For the text-containing cell, return its midpoint in [x, y] coordinate format. 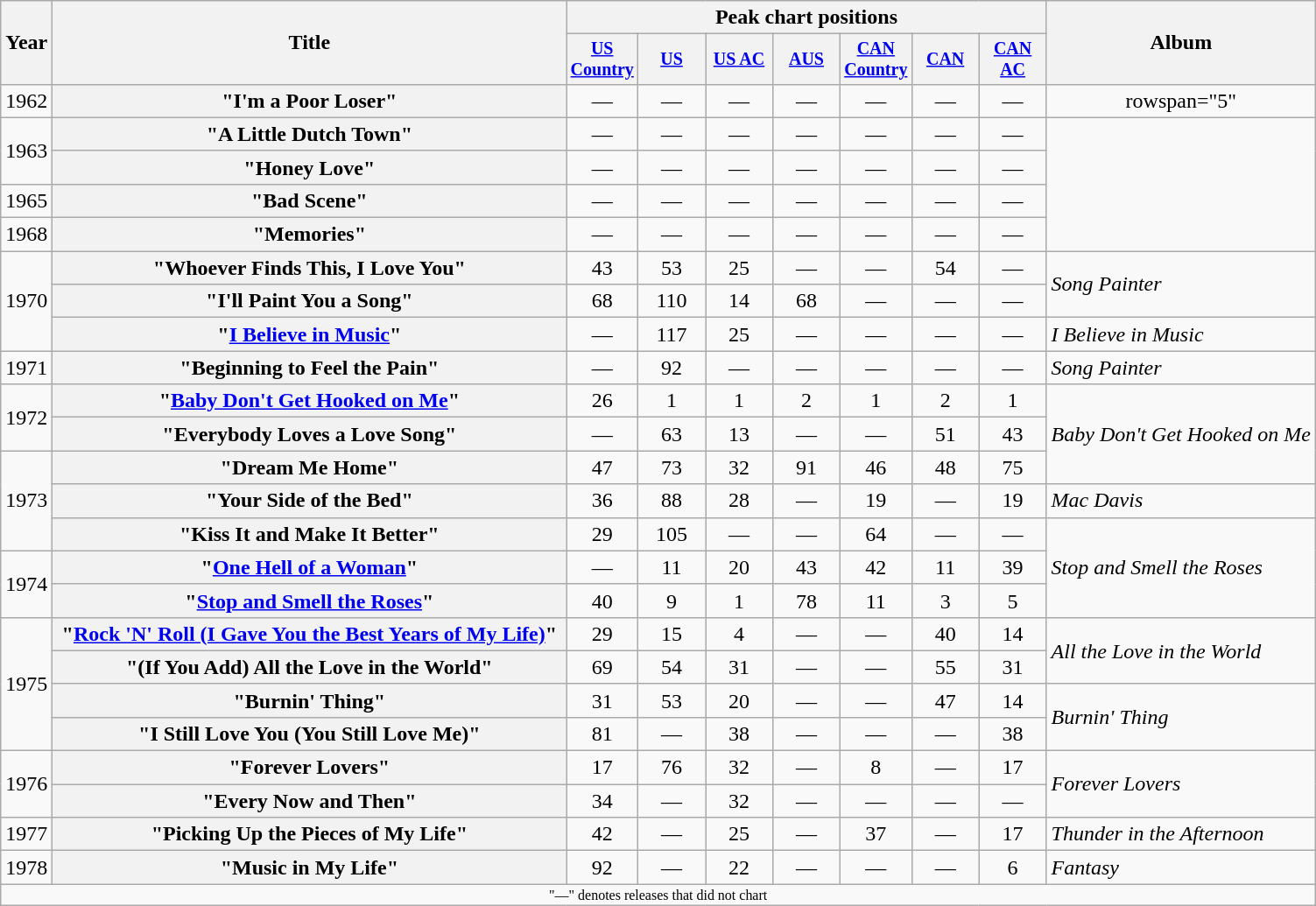
36 [602, 501]
75 [1012, 467]
9 [672, 600]
"I Believe in Music" [310, 334]
81 [602, 734]
51 [946, 434]
1978 [26, 867]
rowspan="5" [1180, 101]
Peak chart positions [806, 18]
5 [1012, 600]
"Bad Scene" [310, 200]
1971 [26, 368]
1970 [26, 301]
"Picking Up the Pieces of My Life" [310, 834]
76 [672, 768]
28 [739, 501]
"Music in My Life" [310, 867]
1968 [26, 235]
1962 [26, 101]
34 [602, 801]
39 [1012, 567]
Forever Lovers [1180, 784]
"Honey Love" [310, 167]
3 [946, 600]
"Every Now and Then" [310, 801]
Stop and Smell the Roses [1180, 567]
"Everybody Loves a Love Song" [310, 434]
"Rock 'N' Roll (I Gave You the Best Years of My Life)" [310, 634]
63 [672, 434]
Album [1180, 43]
8 [876, 768]
Thunder in the Afternoon [1180, 834]
110 [672, 301]
"I'm a Poor Loser" [310, 101]
48 [946, 467]
"—" denotes releases that did not chart [658, 895]
"Forever Lovers" [310, 768]
"Stop and Smell the Roses" [310, 600]
1965 [26, 200]
1977 [26, 834]
US Country [602, 60]
"Dream Me Home" [310, 467]
"Beginning to Feel the Pain" [310, 368]
CAN [946, 60]
4 [739, 634]
1974 [26, 584]
"A Little Dutch Town" [310, 134]
1972 [26, 418]
46 [876, 467]
91 [806, 467]
15 [672, 634]
1976 [26, 784]
88 [672, 501]
"Kiss It and Make It Better" [310, 534]
"Memories" [310, 235]
55 [946, 667]
I Believe in Music [1180, 334]
105 [672, 534]
"Burnin' Thing" [310, 700]
26 [602, 401]
"Baby Don't Get Hooked on Me" [310, 401]
"Your Side of the Bed" [310, 501]
US AC [739, 60]
1973 [26, 501]
Mac Davis [1180, 501]
1975 [26, 684]
64 [876, 534]
6 [1012, 867]
Burnin' Thing [1180, 717]
Title [310, 43]
AUS [806, 60]
"Whoever Finds This, I Love You" [310, 268]
69 [602, 667]
"I'll Paint You a Song" [310, 301]
US [672, 60]
117 [672, 334]
CAN Country [876, 60]
All the Love in the World [1180, 650]
CAN AC [1012, 60]
Fantasy [1180, 867]
13 [739, 434]
"(If You Add) All the Love in the World" [310, 667]
78 [806, 600]
Year [26, 43]
22 [739, 867]
"I Still Love You (You Still Love Me)" [310, 734]
Baby Don't Get Hooked on Me [1180, 434]
37 [876, 834]
1963 [26, 151]
73 [672, 467]
"One Hell of a Woman" [310, 567]
